Return the [X, Y] coordinate for the center point of the cell that contains the specified text.  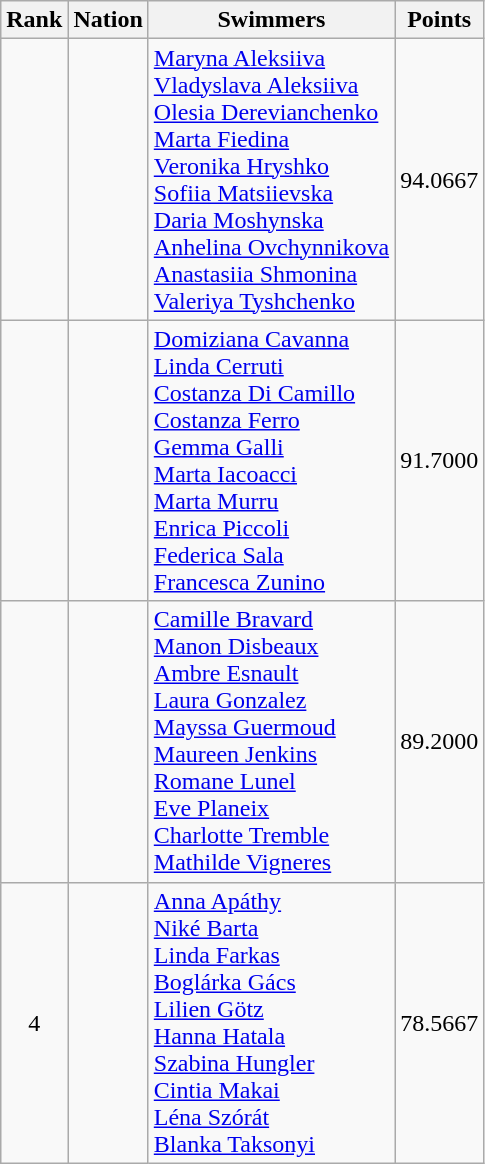
Anna ApáthyNiké BartaLinda FarkasBoglárka GácsLilien GötzHanna HatalaSzabina HunglerCintia MakaiLéna SzórátBlanka Taksonyi [271, 1022]
Domiziana CavannaLinda CerrutiCostanza Di CamilloCostanza FerroGemma GalliMarta IacoacciMarta MurruEnrica PiccoliFederica SalaFrancesca Zunino [271, 460]
89.2000 [440, 742]
78.5667 [440, 1022]
94.0667 [440, 180]
Swimmers [271, 20]
91.7000 [440, 460]
Nation [108, 20]
Camille BravardManon DisbeauxAmbre EsnaultLaura GonzalezMayssa GuermoudMaureen JenkinsRomane LunelEve PlaneixCharlotte TrembleMathilde Vigneres [271, 742]
Rank [34, 20]
Points [440, 20]
4 [34, 1022]
